Detect which cell encompasses the target text, then output its (X, Y) center coordinate. 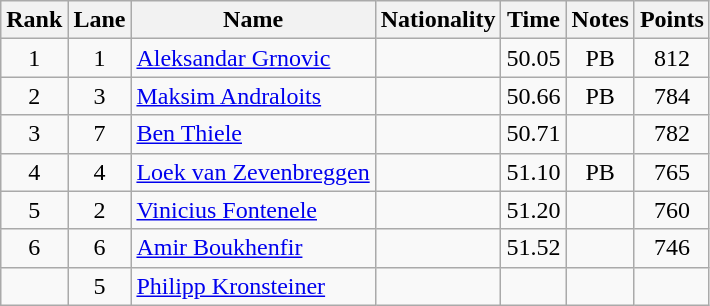
Maksim Andraloits (253, 96)
812 (672, 58)
782 (672, 134)
760 (672, 210)
Ben Thiele (253, 134)
Time (534, 20)
Amir Boukhenfir (253, 248)
51.52 (534, 248)
Aleksandar Grnovic (253, 58)
7 (100, 134)
784 (672, 96)
51.20 (534, 210)
Loek van Zevenbreggen (253, 172)
Vinicius Fontenele (253, 210)
Nationality (438, 20)
Points (672, 20)
746 (672, 248)
Lane (100, 20)
Name (253, 20)
Notes (600, 20)
765 (672, 172)
Philipp Kronsteiner (253, 286)
Rank (34, 20)
50.05 (534, 58)
50.66 (534, 96)
50.71 (534, 134)
51.10 (534, 172)
